Identify which cell holds the provided text, then report its [x, y] central coordinate. 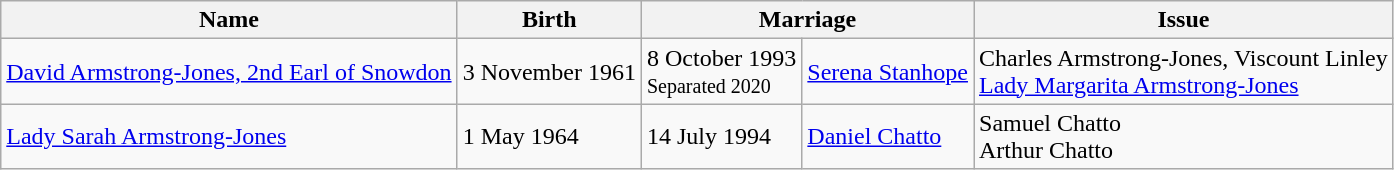
14 July 1994 [721, 136]
Samuel ChattoArthur Chatto [1184, 136]
Serena Stanhope [888, 72]
Marriage [807, 20]
David Armstrong-Jones, 2nd Earl of Snowdon [229, 72]
8 October 1993Separated 2020 [721, 72]
Daniel Chatto [888, 136]
3 November 1961 [549, 72]
Charles Armstrong-Jones, Viscount LinleyLady Margarita Armstrong-Jones [1184, 72]
Lady Sarah Armstrong-Jones [229, 136]
Birth [549, 20]
1 May 1964 [549, 136]
Issue [1184, 20]
Name [229, 20]
